Scan for the cell matching the given text and deliver its (X, Y) coordinate at center. 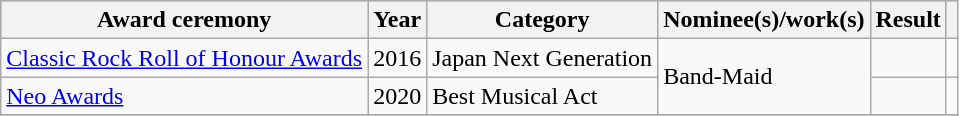
Year (398, 20)
Award ceremony (184, 20)
2020 (398, 96)
Classic Rock Roll of Honour Awards (184, 58)
2016 (398, 58)
Nominee(s)/work(s) (764, 20)
Neo Awards (184, 96)
Band-Maid (764, 77)
Best Musical Act (542, 96)
Japan Next Generation (542, 58)
Category (542, 20)
Result (908, 20)
